Pinpoint the cell where the given text exists, returning its [X, Y] midpoint coordinate. 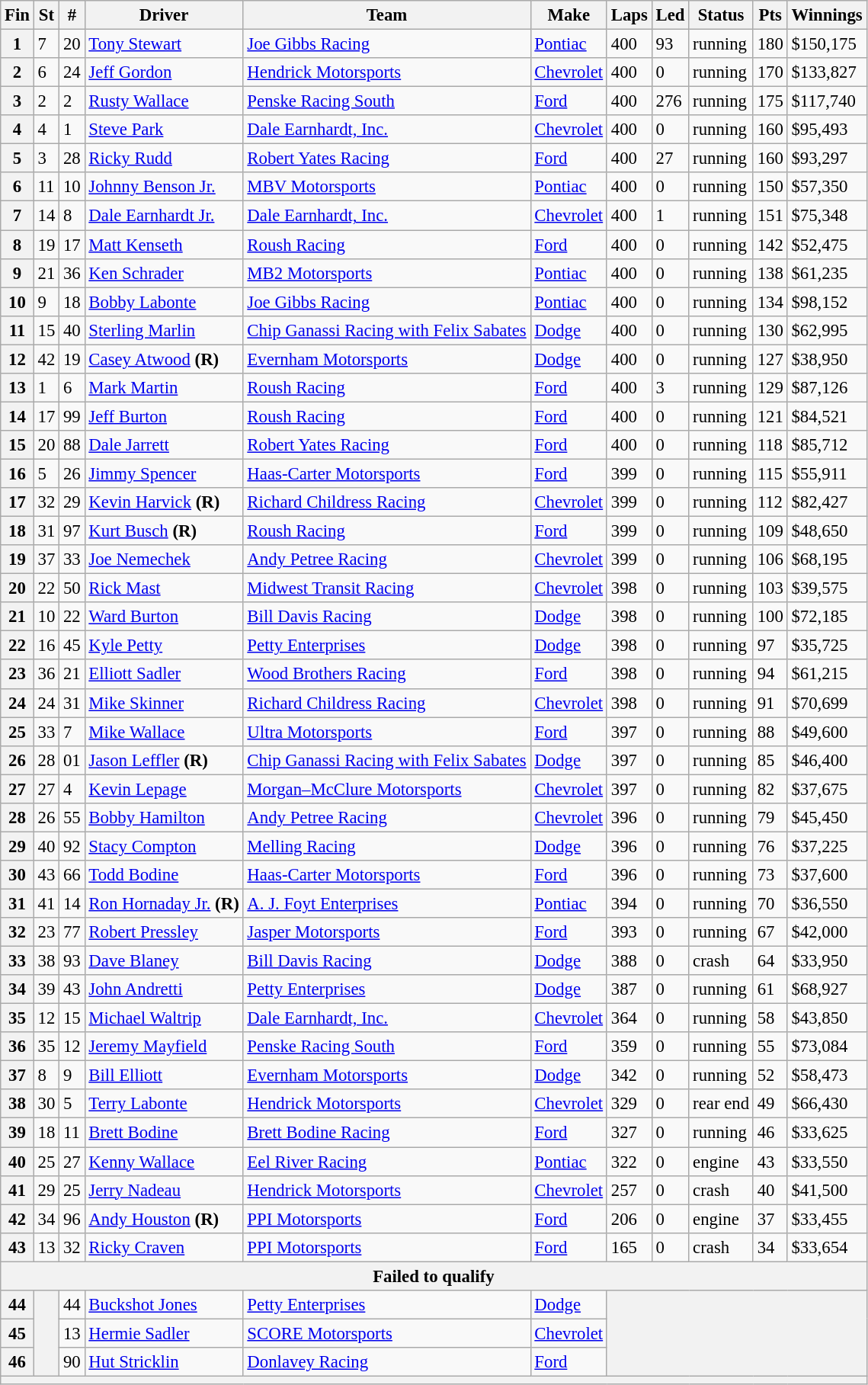
61 [770, 989]
Midwest Transit Racing [387, 588]
112 [770, 502]
$55,911 [827, 473]
100 [770, 617]
Bobby Hamilton [164, 818]
$72,185 [827, 617]
115 [770, 473]
MB2 Motorsports [387, 273]
127 [770, 359]
$57,350 [827, 187]
$87,126 [827, 388]
Buckshot Jones [164, 1305]
90 [72, 1362]
$33,455 [827, 1219]
388 [629, 961]
276 [671, 101]
$133,827 [827, 72]
Jeff Burton [164, 416]
Jeff Gordon [164, 72]
$37,225 [827, 846]
134 [770, 302]
$70,699 [827, 703]
Casey Atwood (R) [164, 359]
Pts [770, 15]
$37,600 [827, 875]
106 [770, 559]
rear end [721, 1104]
$85,712 [827, 445]
96 [72, 1219]
79 [770, 818]
70 [770, 903]
$61,235 [827, 273]
$33,550 [827, 1162]
103 [770, 588]
175 [770, 101]
Led [671, 15]
393 [629, 932]
$48,650 [827, 531]
109 [770, 531]
Jimmy Spencer [164, 473]
77 [72, 932]
$33,654 [827, 1247]
Matt Kenseth [164, 245]
Elliott Sadler [164, 675]
Jeremy Mayfield [164, 1047]
Ricky Rudd [164, 159]
Todd Bodine [164, 875]
$36,550 [827, 903]
206 [629, 1219]
Rick Mast [164, 588]
$38,950 [827, 359]
$41,500 [827, 1190]
$66,430 [827, 1104]
# [72, 15]
Mike Wallace [164, 732]
$39,575 [827, 588]
Hermie Sadler [164, 1333]
$117,740 [827, 101]
$62,995 [827, 330]
$58,473 [827, 1076]
49 [770, 1104]
92 [72, 846]
Kurt Busch (R) [164, 531]
Sterling Marlin [164, 330]
$73,084 [827, 1047]
$93,297 [827, 159]
Dale Jarrett [164, 445]
170 [770, 72]
67 [770, 932]
76 [770, 846]
342 [629, 1076]
$43,850 [827, 1018]
Kevin Lepage [164, 789]
A. J. Foyt Enterprises [387, 903]
Hut Stricklin [164, 1362]
01 [72, 760]
$61,215 [827, 675]
Ron Hornaday Jr. (R) [164, 903]
Wood Brothers Racing [387, 675]
$52,475 [827, 245]
Eel River Racing [387, 1162]
Tony Stewart [164, 44]
50 [72, 588]
394 [629, 903]
Robert Pressley [164, 932]
322 [629, 1162]
85 [770, 760]
Make [569, 15]
SCORE Motorsports [387, 1333]
Ward Burton [164, 617]
Michael Waltrip [164, 1018]
118 [770, 445]
Laps [629, 15]
Brett Bodine [164, 1133]
165 [629, 1247]
Steve Park [164, 130]
Status [721, 15]
Jasper Motorsports [387, 932]
73 [770, 875]
St [46, 15]
Melling Racing [387, 846]
$46,400 [827, 760]
151 [770, 216]
58 [770, 1018]
$37,675 [827, 789]
$42,000 [827, 932]
138 [770, 273]
359 [629, 1047]
John Andretti [164, 989]
129 [770, 388]
64 [770, 961]
91 [770, 703]
Fin [18, 15]
Jason Leffler (R) [164, 760]
$82,427 [827, 502]
Terry Labonte [164, 1104]
$49,600 [827, 732]
Stacy Compton [164, 846]
387 [629, 989]
Kyle Petty [164, 646]
Bill Elliott [164, 1076]
$33,950 [827, 961]
$33,625 [827, 1133]
Brett Bodine Racing [387, 1133]
150 [770, 187]
180 [770, 44]
130 [770, 330]
$68,927 [827, 989]
Rusty Wallace [164, 101]
Andy Houston (R) [164, 1219]
329 [629, 1104]
Kevin Harvick (R) [164, 502]
Ken Schrader [164, 273]
327 [629, 1133]
364 [629, 1018]
$98,152 [827, 302]
Kenny Wallace [164, 1162]
$84,521 [827, 416]
Winnings [827, 15]
142 [770, 245]
$75,348 [827, 216]
Jerry Nadeau [164, 1190]
Morgan–McClure Motorsports [387, 789]
94 [770, 675]
$45,450 [827, 818]
Team [387, 15]
Mike Skinner [164, 703]
Mark Martin [164, 388]
Ricky Craven [164, 1247]
Failed to qualify [434, 1276]
Dave Blaney [164, 961]
99 [72, 416]
$150,175 [827, 44]
Ultra Motorsports [387, 732]
121 [770, 416]
82 [770, 789]
52 [770, 1076]
Dale Earnhardt Jr. [164, 216]
66 [72, 875]
Driver [164, 15]
$35,725 [827, 646]
$68,195 [827, 559]
257 [629, 1190]
Bobby Labonte [164, 302]
Donlavey Racing [387, 1362]
Johnny Benson Jr. [164, 187]
Joe Nemechek [164, 559]
$95,493 [827, 130]
MBV Motorsports [387, 187]
